Provide the [x, y] coordinate of the cell's center where the given text is located.  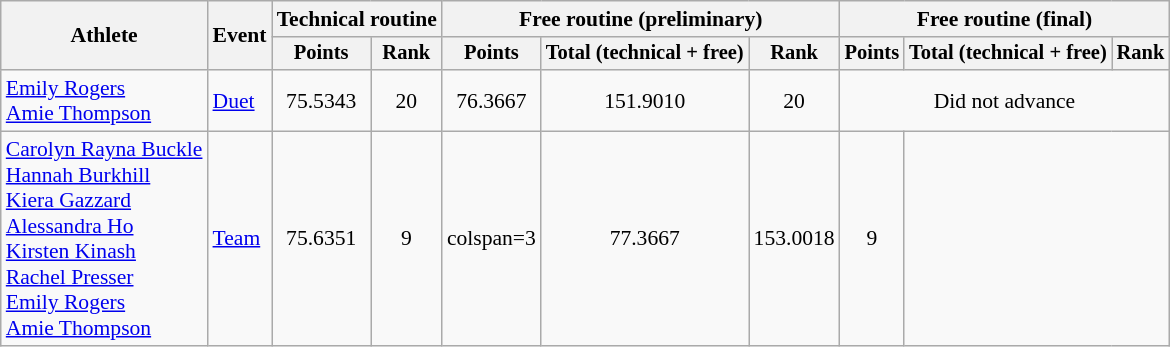
75.5343 [322, 100]
77.3667 [645, 239]
75.6351 [322, 239]
colspan=3 [492, 239]
76.3667 [492, 100]
Technical routine [357, 19]
Event [240, 36]
153.0018 [794, 239]
151.9010 [645, 100]
Free routine (preliminary) [641, 19]
Athlete [104, 36]
Did not advance [1005, 100]
Carolyn Rayna BuckleHannah BurkhillKiera GazzardAlessandra HoKirsten KinashRachel PresserEmily RogersAmie Thompson [104, 239]
Emily RogersAmie Thompson [104, 100]
Team [240, 239]
Duet [240, 100]
Free routine (final) [1005, 19]
